Detect which cell encompasses the target text, then output its [X, Y] center coordinate. 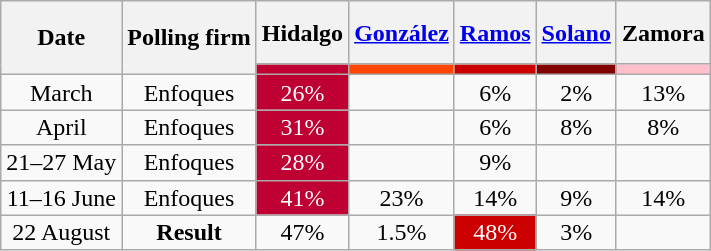
26% [302, 92]
11–16 June [62, 198]
1.5% [402, 232]
23% [402, 198]
Date [62, 38]
Zamora [663, 32]
Ramos [495, 32]
March [62, 92]
González [402, 32]
Solano [576, 32]
April [62, 128]
22 August [62, 232]
2% [576, 92]
21–27 May [62, 162]
48% [495, 232]
47% [302, 232]
13% [663, 92]
Hidalgo [302, 32]
3% [576, 232]
28% [302, 162]
Polling firm [189, 38]
Result [189, 232]
41% [302, 198]
31% [302, 128]
